Pinpoint the cell where the given text exists, returning its [X, Y] midpoint coordinate. 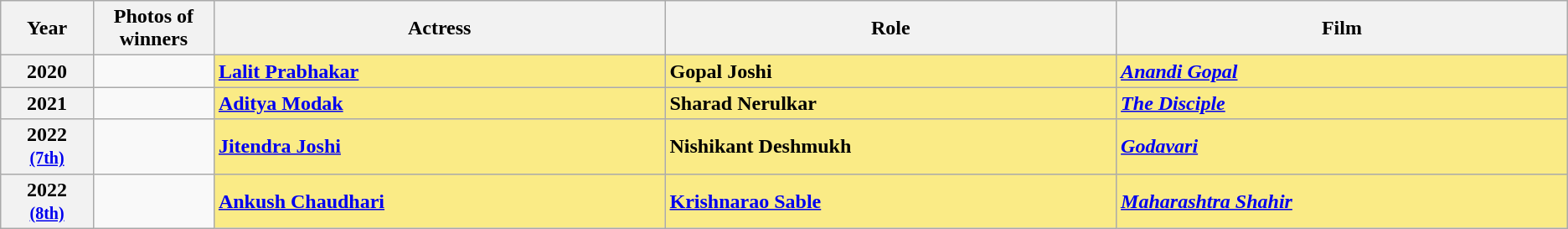
2020 [47, 71]
Role [891, 29]
Lalit Prabhakar [439, 71]
Jitendra Joshi [439, 146]
Actress [439, 29]
Krishnarao Sable [891, 201]
2022(7th) [47, 146]
Maharashtra Shahir [1342, 201]
Godavari [1342, 146]
Nishikant Deshmukh [891, 146]
Gopal Joshi [891, 71]
Film [1342, 29]
2022(8th) [47, 201]
Anandi Gopal [1342, 71]
Ankush Chaudhari [439, 201]
Sharad Nerulkar [891, 103]
Aditya Modak [439, 103]
2021 [47, 103]
Year [47, 29]
The Disciple [1342, 103]
Photos of winners [153, 29]
